Capture the cell that displays the provided text and extract its (x, y) central coordinate. 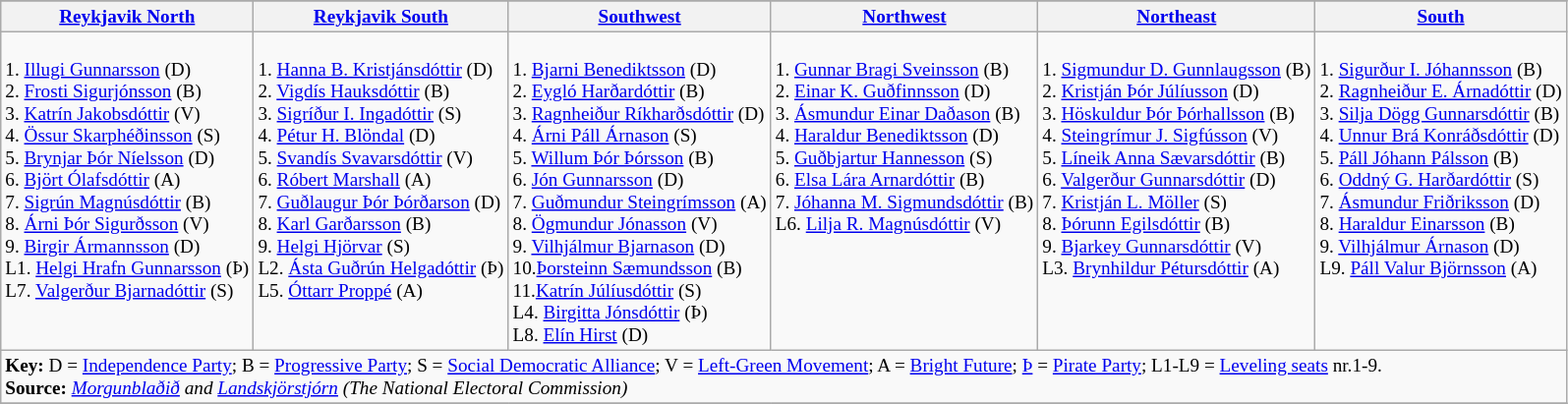
Reykjavik North (128, 17)
South (1441, 17)
Northwest (904, 17)
Northeast (1177, 17)
Reykjavik South (381, 17)
Southwest (639, 17)
